Detect which cell encompasses the target text, then output its [X, Y] center coordinate. 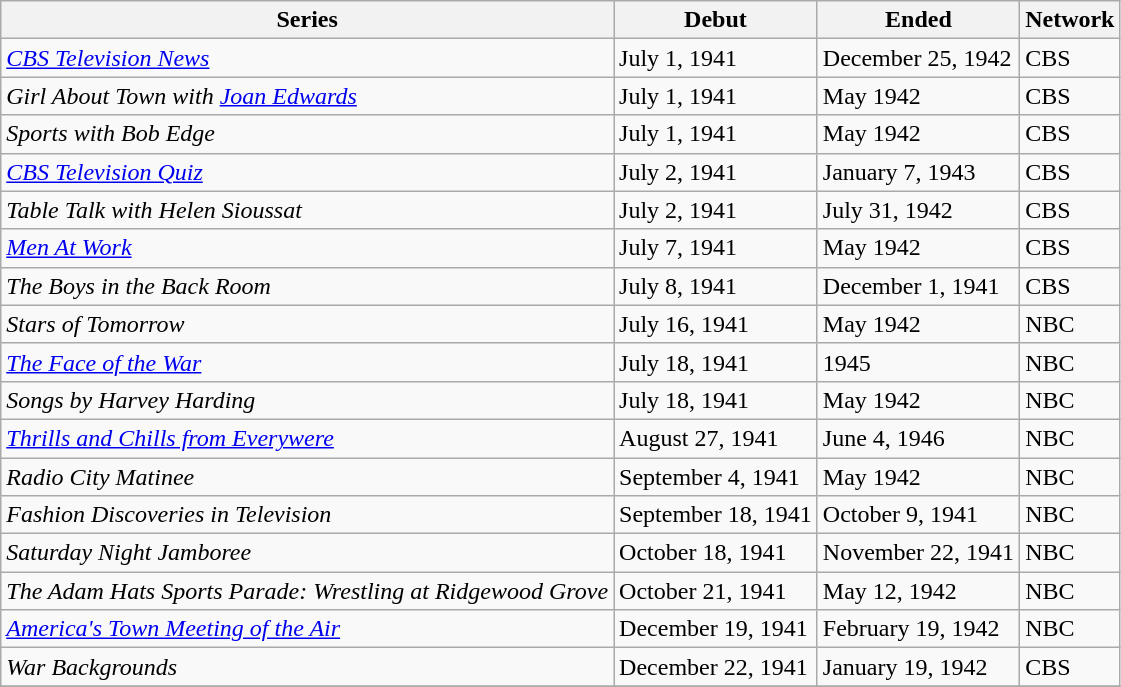
America's Town Meeting of the Air [308, 629]
1945 [918, 362]
September 4, 1941 [716, 477]
Debut [716, 20]
July 7, 1941 [716, 248]
July 8, 1941 [716, 286]
June 4, 1946 [918, 438]
July 16, 1941 [716, 324]
August 27, 1941 [716, 438]
CBS Television Quiz [308, 172]
May 12, 1942 [918, 591]
January 7, 1943 [918, 172]
War Backgrounds [308, 667]
December 22, 1941 [716, 667]
December 19, 1941 [716, 629]
July 31, 1942 [918, 210]
October 9, 1941 [918, 515]
Radio City Matinee [308, 477]
Table Talk with Helen Sioussat [308, 210]
The Adam Hats Sports Parade: Wrestling at Ridgewood Grove [308, 591]
Girl About Town with Joan Edwards [308, 96]
CBS Television News [308, 58]
Sports with Bob Edge [308, 134]
Ended [918, 20]
Men At Work [308, 248]
January 19, 1942 [918, 667]
February 19, 1942 [918, 629]
Series [308, 20]
The Boys in the Back Room [308, 286]
Network [1070, 20]
December 25, 1942 [918, 58]
Saturday Night Jamboree [308, 553]
October 21, 1941 [716, 591]
Fashion Discoveries in Television [308, 515]
December 1, 1941 [918, 286]
Thrills and Chills from Everywere [308, 438]
Stars of Tomorrow [308, 324]
October 18, 1941 [716, 553]
November 22, 1941 [918, 553]
The Face of the War [308, 362]
Songs by Harvey Harding [308, 400]
September 18, 1941 [716, 515]
